For the text-containing cell, return its midpoint in (x, y) coordinate format. 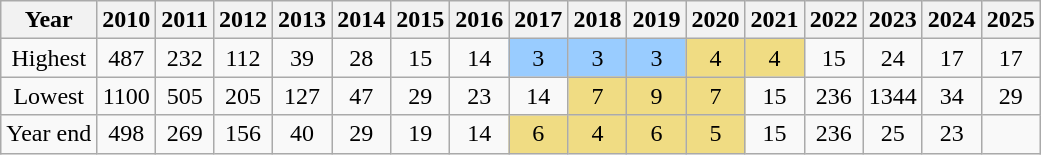
112 (244, 58)
1100 (126, 96)
156 (244, 134)
487 (126, 58)
232 (185, 58)
2012 (244, 20)
205 (244, 96)
2018 (598, 20)
40 (302, 134)
2013 (302, 20)
28 (362, 58)
2011 (185, 20)
2021 (774, 20)
2020 (716, 20)
2016 (480, 20)
25 (892, 134)
498 (126, 134)
127 (302, 96)
Highest (49, 58)
2024 (952, 20)
2022 (834, 20)
9 (656, 96)
2014 (362, 20)
5 (716, 134)
Year end (49, 134)
2023 (892, 20)
2019 (656, 20)
1344 (892, 96)
2015 (420, 20)
39 (302, 58)
505 (185, 96)
Year (49, 20)
34 (952, 96)
Lowest (49, 96)
24 (892, 58)
2010 (126, 20)
2017 (538, 20)
2025 (1010, 20)
47 (362, 96)
19 (420, 134)
269 (185, 134)
